From the cell containing the given text, extract its center point as [X, Y] coordinate. 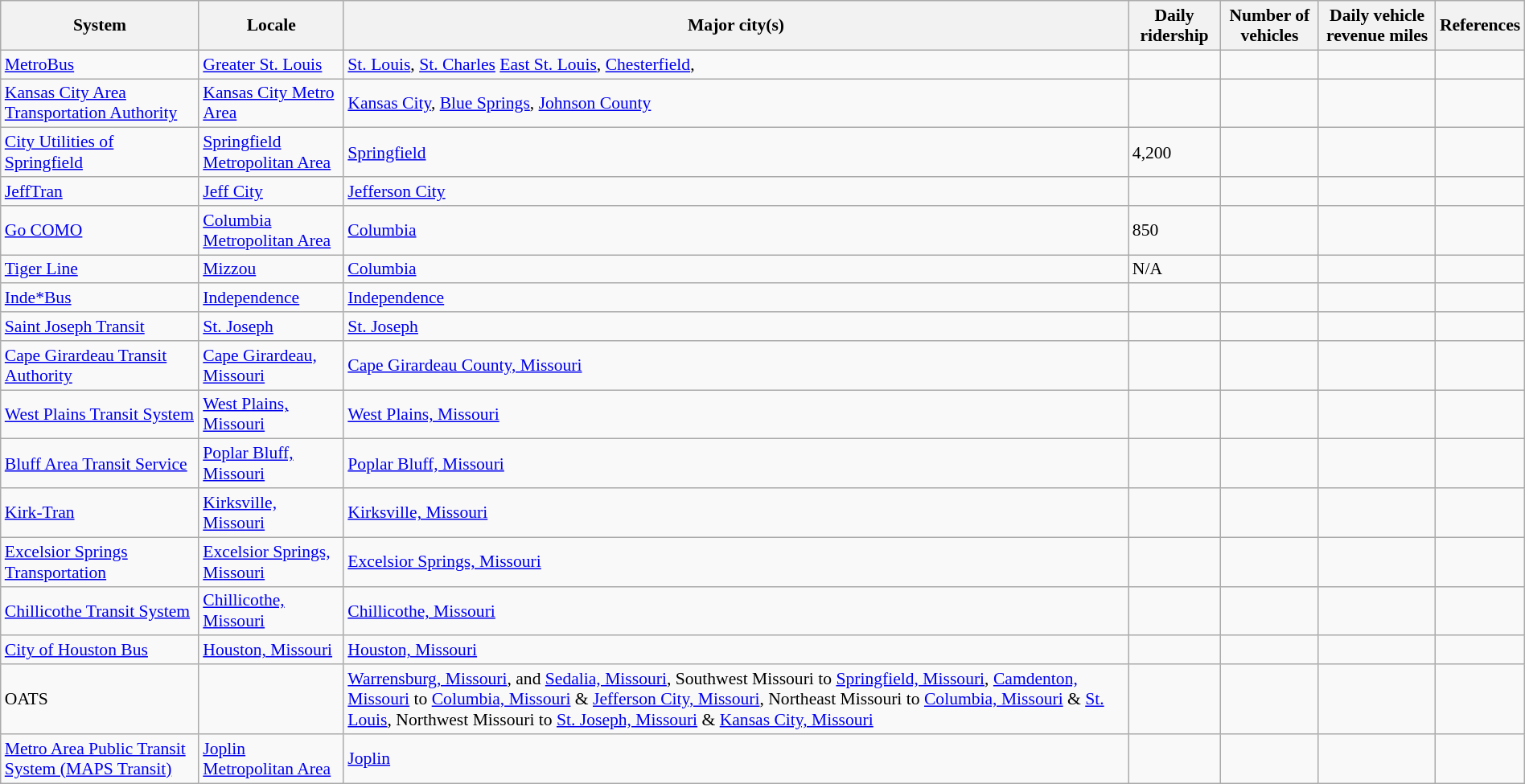
MetroBus [100, 64]
Jefferson City [735, 191]
Columbia Metropolitan Area [271, 230]
Kansas City Area Transportation Authority [100, 103]
Saint Joseph Transit [100, 326]
Kansas City, Blue Springs, Johnson County [735, 103]
Locale [271, 26]
Daily vehicle revenue miles [1377, 26]
Springfield Metropolitan Area [271, 153]
Kirk-Tran [100, 513]
Inde*Bus [100, 298]
Metro Area Public Transit System (MAPS Transit) [100, 759]
References [1480, 26]
Greater St. Louis [271, 64]
Kansas City Metro Area [271, 103]
Tiger Line [100, 269]
Joplin Metropolitan Area [271, 759]
Cape Girardeau, Missouri [271, 365]
Daily ridership [1174, 26]
Cape Girardeau Transit Authority [100, 365]
St. Louis, St. Charles East St. Louis, Chesterfield, [735, 64]
Springfield [735, 153]
JeffTran [100, 191]
Chillicothe Transit System [100, 611]
System [100, 26]
4,200 [1174, 153]
OATS [100, 700]
N/A [1174, 269]
Number of vehicles [1269, 26]
City of Houston Bus [100, 651]
Cape Girardeau County, Missouri [735, 365]
West Plains Transit System [100, 415]
Major city(s) [735, 26]
Excelsior Springs Transportation [100, 561]
City Utilities of Springfield [100, 153]
Go COMO [100, 230]
Mizzou [271, 269]
Jeff City [271, 191]
Joplin [735, 759]
Bluff Area Transit Service [100, 463]
850 [1174, 230]
